Scan for the cell matching the given text and deliver its [x, y] coordinate at center. 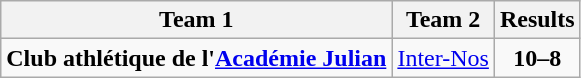
Club athlétique de l'Académie Julian [196, 58]
Team 1 [196, 20]
Team 2 [444, 20]
Results [537, 20]
Inter-Nos [444, 58]
10–8 [537, 58]
